Return the (x, y) coordinate for the center point of the cell that contains the specified text.  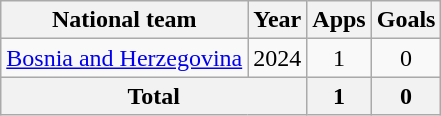
2024 (278, 58)
Goals (406, 20)
Bosnia and Herzegovina (124, 58)
Total (154, 96)
Year (278, 20)
National team (124, 20)
Apps (339, 20)
